Return (X, Y) of the center of cell containing provided text 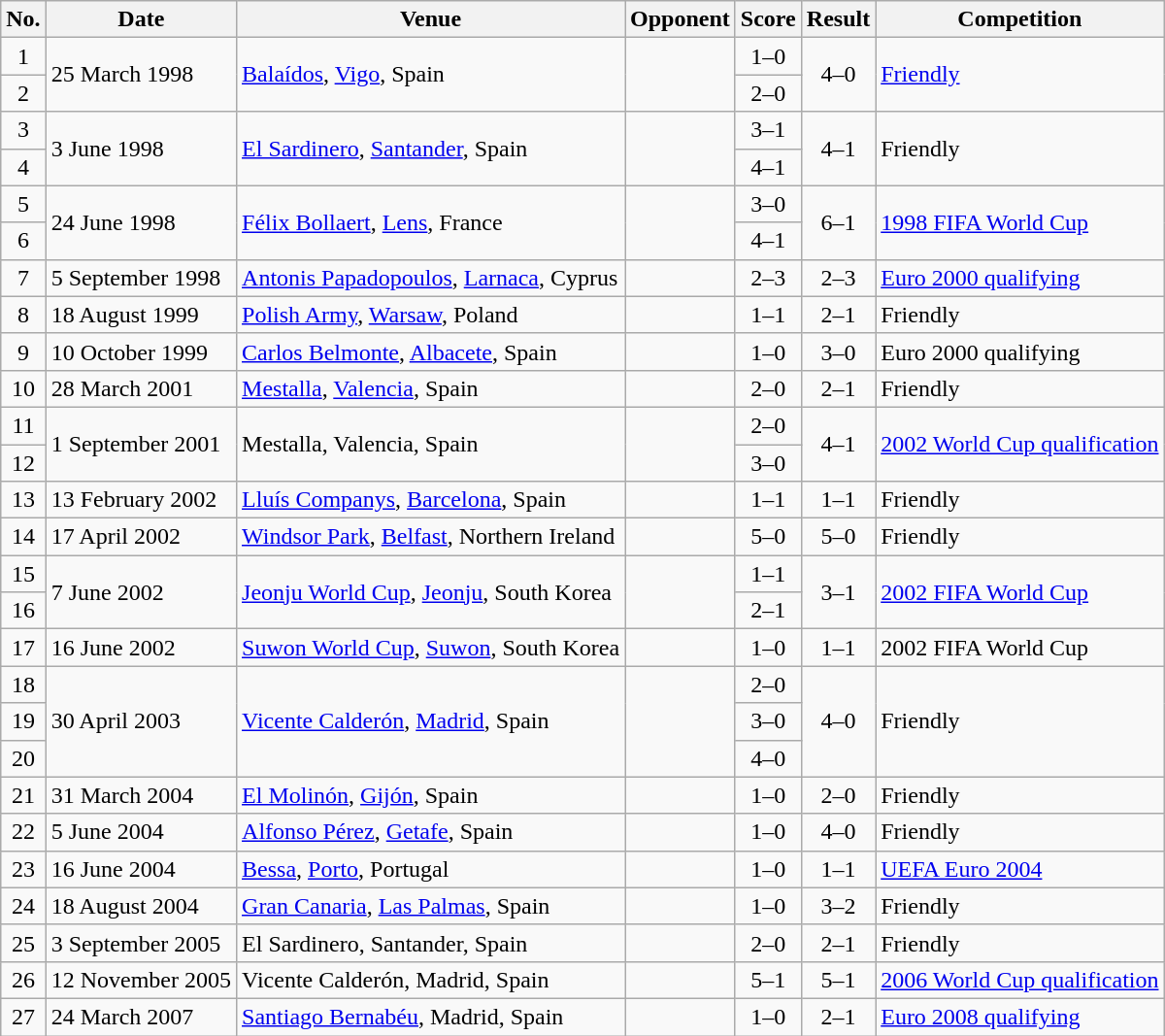
22 (23, 832)
12 November 2005 (141, 980)
25 (23, 943)
8 (23, 315)
31 March 2004 (141, 795)
2006 World Cup qualification (1019, 980)
2 (23, 93)
Bessa, Porto, Portugal (431, 869)
Opponent (681, 19)
Jeonju World Cup, Jeonju, South Korea (431, 592)
1 (23, 56)
3–2 (838, 906)
27 (23, 1017)
30 April 2003 (141, 721)
24 (23, 906)
21 (23, 795)
1998 FIFA World Cup (1019, 222)
18 (23, 685)
7 June 2002 (141, 592)
24 March 2007 (141, 1017)
10 October 1999 (141, 351)
Venue (431, 19)
Score (768, 19)
3 (23, 130)
Gran Canaria, Las Palmas, Spain (431, 906)
Result (838, 19)
18 August 2004 (141, 906)
UEFA Euro 2004 (1019, 869)
15 (23, 574)
11 (23, 425)
Santiago Bernabéu, Madrid, Spain (431, 1017)
4 (23, 167)
25 March 1998 (141, 75)
Balaídos, Vigo, Spain (431, 75)
12 (23, 463)
9 (23, 351)
16 June 2002 (141, 648)
Competition (1019, 19)
6–1 (838, 222)
7 (23, 278)
3 June 1998 (141, 149)
16 (23, 611)
2002 World Cup qualification (1019, 444)
Polish Army, Warsaw, Poland (431, 315)
10 (23, 388)
13 (23, 500)
13 February 2002 (141, 500)
Lluís Companys, Barcelona, Spain (431, 500)
28 March 2001 (141, 388)
El Molinón, Gijón, Spain (431, 795)
5 (23, 204)
Alfonso Pérez, Getafe, Spain (431, 832)
17 April 2002 (141, 537)
26 (23, 980)
3 September 2005 (141, 943)
18 August 1999 (141, 315)
Antonis Papadopoulos, Larnaca, Cyprus (431, 278)
Félix Bollaert, Lens, France (431, 222)
6 (23, 241)
Carlos Belmonte, Albacete, Spain (431, 351)
No. (23, 19)
5 June 2004 (141, 832)
23 (23, 869)
24 June 1998 (141, 222)
14 (23, 537)
17 (23, 648)
16 June 2004 (141, 869)
Date (141, 19)
20 (23, 758)
Euro 2008 qualifying (1019, 1017)
1 September 2001 (141, 444)
5 September 1998 (141, 278)
Suwon World Cup, Suwon, South Korea (431, 648)
Windsor Park, Belfast, Northern Ireland (431, 537)
19 (23, 721)
